Return [x, y] of the center of cell containing provided text 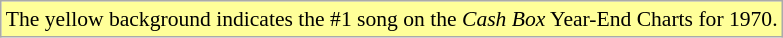
The yellow background indicates the #1 song on the Cash Box Year-End Charts for 1970. [392, 19]
